Search for the cell housing the specified text and yield its [X, Y] center coordinate. 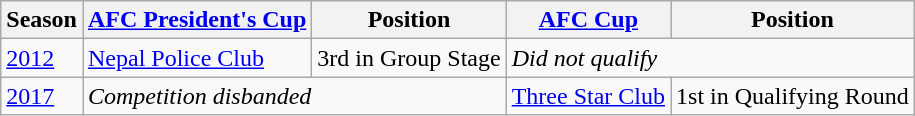
1st in Qualifying Round [793, 96]
Season [42, 20]
2017 [42, 96]
3rd in Group Stage [409, 58]
Competition disbanded [294, 96]
2012 [42, 58]
AFC Cup [588, 20]
Did not qualify [710, 58]
Three Star Club [588, 96]
Nepal Police Club [196, 58]
AFC President's Cup [196, 20]
